From the cell containing the given text, extract its center point as (X, Y) coordinate. 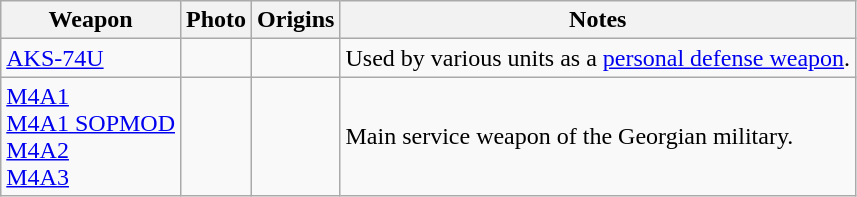
Used by various units as a personal defense weapon. (598, 58)
M4A1M4A1 SOPMODM4A2M4A3 (91, 136)
Weapon (91, 20)
Photo (216, 20)
AKS-74U (91, 58)
Main service weapon of the Georgian military. (598, 136)
Notes (598, 20)
Origins (296, 20)
